Search for the cell housing the specified text and yield its [x, y] center coordinate. 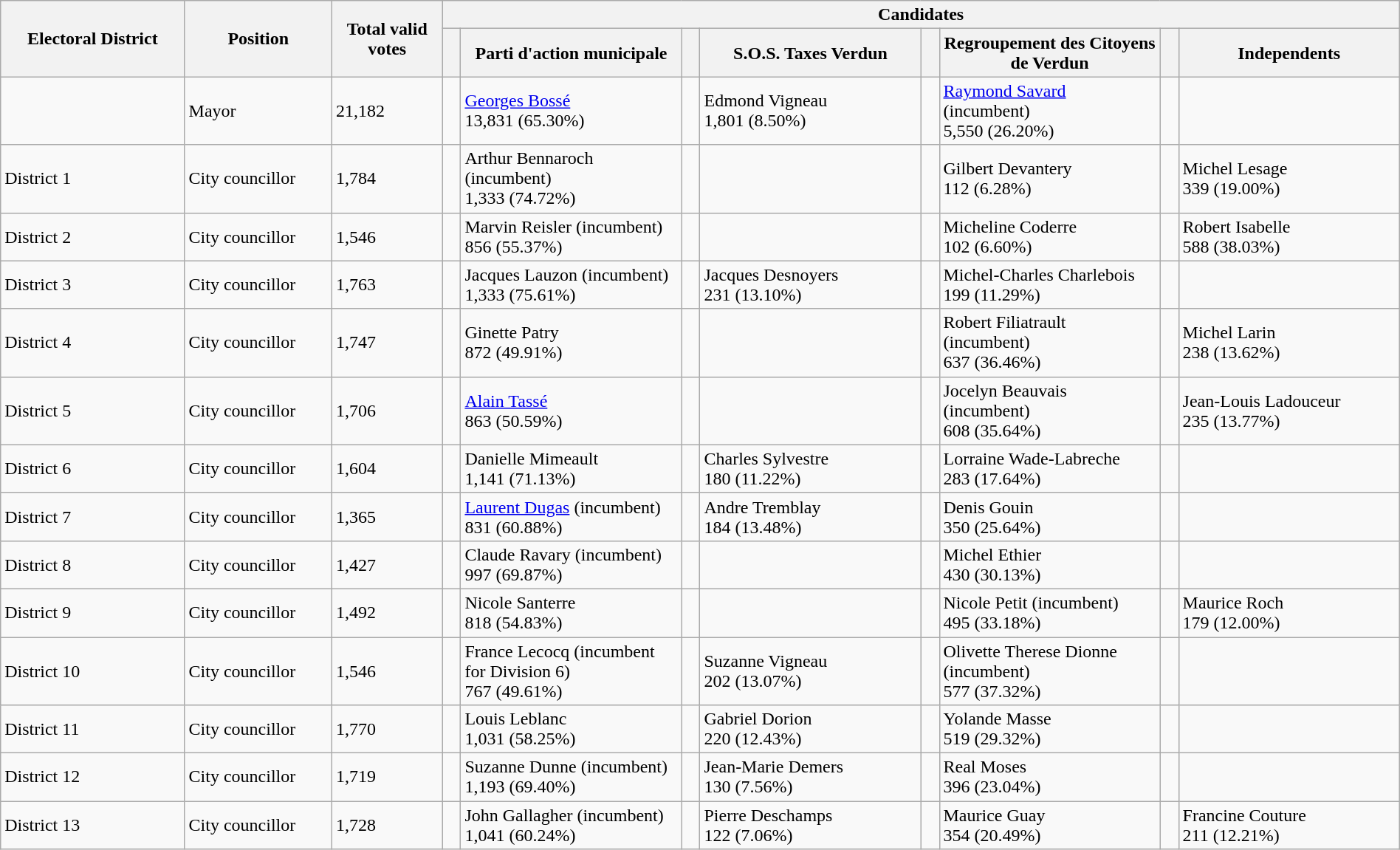
Jean-Louis Ladouceur235 (13.77%) [1289, 411]
1,728 [387, 826]
Mayor [258, 111]
Yolande Masse519 (29.32%) [1050, 730]
Nicole Santerre818 (54.83%) [572, 613]
District 3 [93, 285]
District 6 [93, 468]
21,182 [387, 111]
1,747 [387, 343]
Candidates [921, 15]
1,427 [387, 564]
Maurice Guay354 (20.49%) [1050, 826]
District 2 [93, 236]
Robert Filiatrault (incumbent)637 (36.46%) [1050, 343]
Jacques Lauzon (incumbent)1,333 (75.61%) [572, 285]
Raymond Savard (incumbent)5,550 (26.20%) [1050, 111]
France Lecocq (incumbent for Division 6)767 (49.61%) [572, 671]
1,365 [387, 517]
District 11 [93, 730]
Olivette Therese Dionne (incumbent)577 (37.32%) [1050, 671]
Robert Isabelle 588 (38.03%) [1289, 236]
John Gallagher (incumbent)1,041 (60.24%) [572, 826]
1,770 [387, 730]
Real Moses396 (23.04%) [1050, 777]
Jacques Desnoyers231 (13.10%) [811, 285]
Jocelyn Beauvais (incumbent)608 (35.64%) [1050, 411]
Charles Sylvestre180 (11.22%) [811, 468]
Michel Ethier430 (30.13%) [1050, 564]
Michel Larin238 (13.62%) [1289, 343]
Ginette Patry872 (49.91%) [572, 343]
1,492 [387, 613]
1,719 [387, 777]
Alain Tassé863 (50.59%) [572, 411]
Denis Gouin350 (25.64%) [1050, 517]
Position [258, 38]
1,763 [387, 285]
Andre Tremblay184 (13.48%) [811, 517]
Suzanne Vigneau202 (13.07%) [811, 671]
1,604 [387, 468]
District 8 [93, 564]
Nicole Petit (incumbent)495 (33.18%) [1050, 613]
Claude Ravary (incumbent)997 (69.87%) [572, 564]
1,784 [387, 179]
Maurice Roch179 (12.00%) [1289, 613]
District 4 [93, 343]
S.O.S. Taxes Verdun [811, 53]
Micheline Coderre102 (6.60%) [1050, 236]
District 9 [93, 613]
Arthur Bennaroch (incumbent)1,333 (74.72%) [572, 179]
Parti d'action municipale [572, 53]
Suzanne Dunne (incumbent)1,193 (69.40%) [572, 777]
Georges Bossé13,831 (65.30%) [572, 111]
Michel Lesage339 (19.00%) [1289, 179]
Marvin Reisler (incumbent)856 (55.37%) [572, 236]
District 5 [93, 411]
District 13 [93, 826]
Louis Leblanc1,031 (58.25%) [572, 730]
Francine Couture211 (12.21%) [1289, 826]
Independents [1289, 53]
Pierre Deschamps122 (7.06%) [811, 826]
Michel-Charles Charlebois199 (11.29%) [1050, 285]
District 12 [93, 777]
Jean-Marie Demers130 (7.56%) [811, 777]
Lorraine Wade-Labreche283 (17.64%) [1050, 468]
District 7 [93, 517]
Laurent Dugas (incumbent)831 (60.88%) [572, 517]
District 10 [93, 671]
1,706 [387, 411]
Electoral District [93, 38]
Total valid votes [387, 38]
Edmond Vigneau1,801 (8.50%) [811, 111]
Gabriel Dorion220 (12.43%) [811, 730]
District 1 [93, 179]
Gilbert Devantery112 (6.28%) [1050, 179]
Regroupement des Citoyens de Verdun [1050, 53]
Danielle Mimeault1,141 (71.13%) [572, 468]
